Identify which cell holds the provided text, then report its (X, Y) central coordinate. 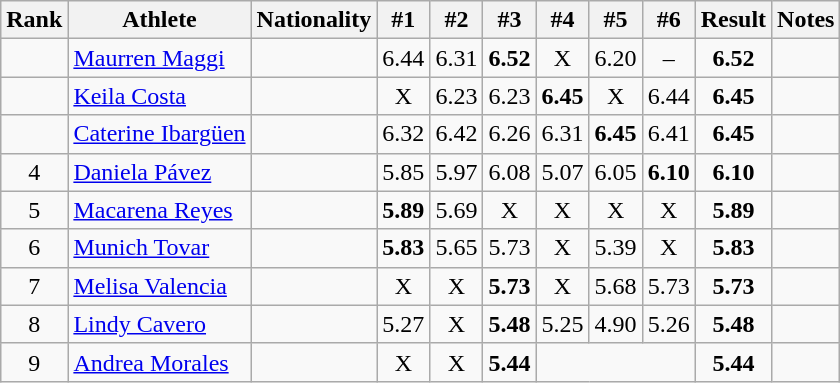
5.27 (404, 324)
#5 (616, 20)
6.32 (404, 134)
6.05 (616, 172)
5.25 (562, 324)
6.20 (616, 58)
4 (34, 172)
Result (733, 20)
#1 (404, 20)
8 (34, 324)
5.69 (456, 210)
Maurren Maggi (160, 58)
Athlete (160, 20)
7 (34, 286)
– (668, 58)
Nationality (314, 20)
Rank (34, 20)
6.42 (456, 134)
Macarena Reyes (160, 210)
5.97 (456, 172)
5.39 (616, 248)
#3 (510, 20)
5.68 (616, 286)
9 (34, 362)
Daniela Pávez (160, 172)
5 (34, 210)
Keila Costa (160, 96)
#2 (456, 20)
6.41 (668, 134)
5.26 (668, 324)
Melisa Valencia (160, 286)
Caterine Ibargüen (160, 134)
Lindy Cavero (160, 324)
Notes (806, 20)
Andrea Morales (160, 362)
5.85 (404, 172)
Munich Tovar (160, 248)
#4 (562, 20)
5.65 (456, 248)
#6 (668, 20)
4.90 (616, 324)
6 (34, 248)
5.07 (562, 172)
6.08 (510, 172)
6.26 (510, 134)
